Find where the given text appears and provide that cell's center as [X, Y] coordinate. 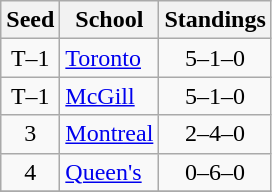
Toronto [110, 58]
0–6–0 [215, 172]
4 [30, 172]
Standings [215, 20]
McGill [110, 96]
Queen's [110, 172]
Seed [30, 20]
Montreal [110, 134]
2–4–0 [215, 134]
3 [30, 134]
School [110, 20]
